Extract the (x, y) coordinate from the center of the cell holding the provided text.  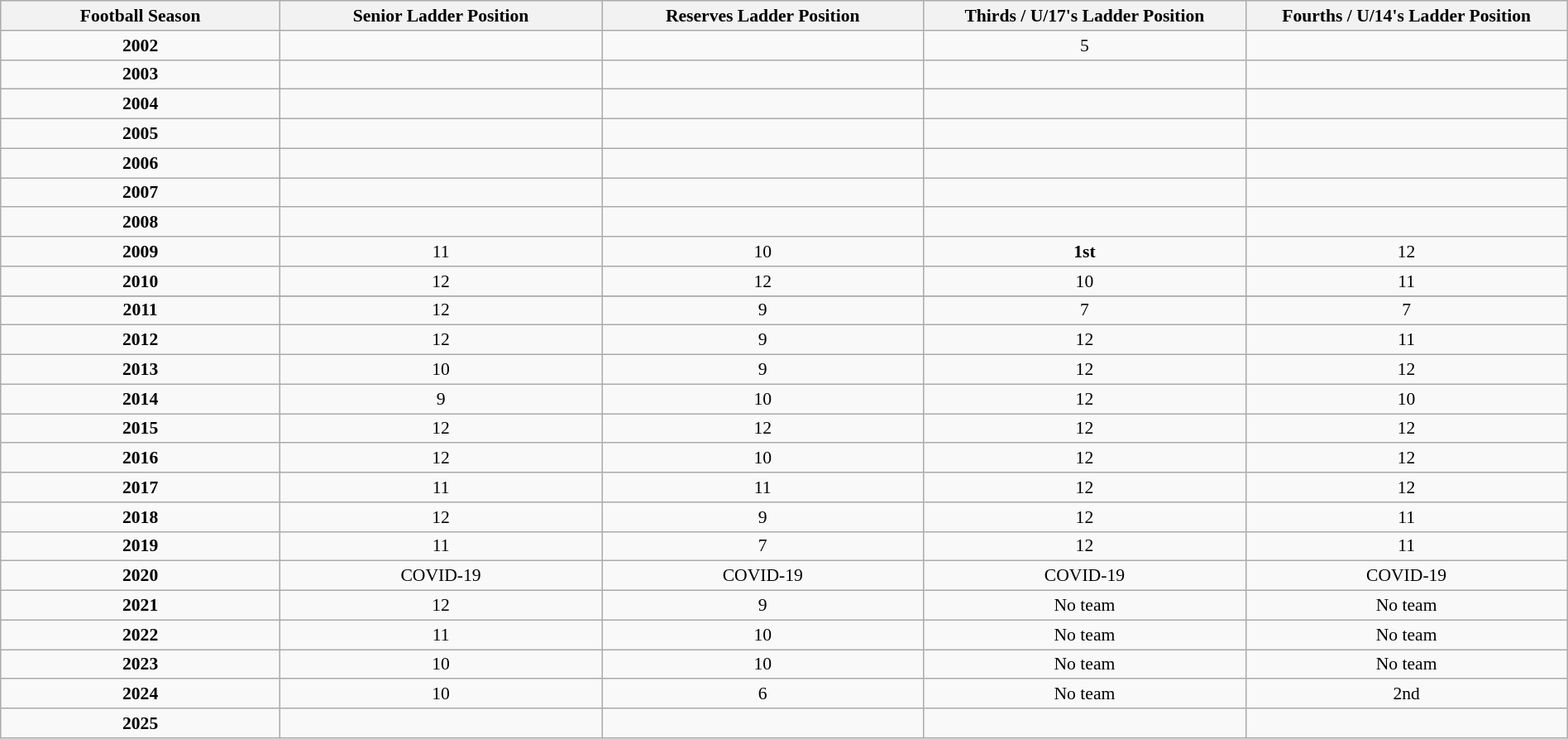
5 (1085, 46)
2006 (141, 163)
2018 (141, 517)
2005 (141, 134)
2024 (141, 694)
2022 (141, 635)
Senior Ladder Position (440, 16)
6 (762, 694)
1st (1085, 252)
Fourths / U/14's Ladder Position (1406, 16)
2019 (141, 546)
2003 (141, 74)
2021 (141, 606)
2013 (141, 370)
2015 (141, 429)
2014 (141, 399)
2008 (141, 223)
2011 (141, 310)
2009 (141, 252)
2002 (141, 46)
2023 (141, 665)
2010 (141, 281)
Reserves Ladder Position (762, 16)
2nd (1406, 694)
2016 (141, 458)
Football Season (141, 16)
2012 (141, 340)
2017 (141, 487)
2020 (141, 576)
2004 (141, 104)
2007 (141, 193)
2025 (141, 723)
Thirds / U/17's Ladder Position (1085, 16)
